Scan for the cell matching the given text and deliver its (X, Y) coordinate at center. 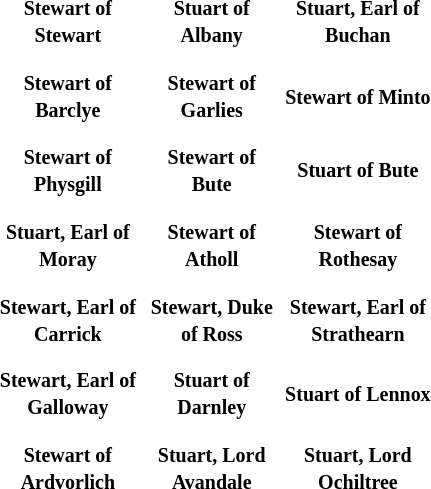
Stewart, Duke of Ross (212, 319)
Stuart of Darnley (212, 394)
Stewart of Atholl (212, 245)
Stewart of Bute (212, 170)
Stewart of Garlies (212, 96)
